Return (X, Y) of the center of cell containing provided text 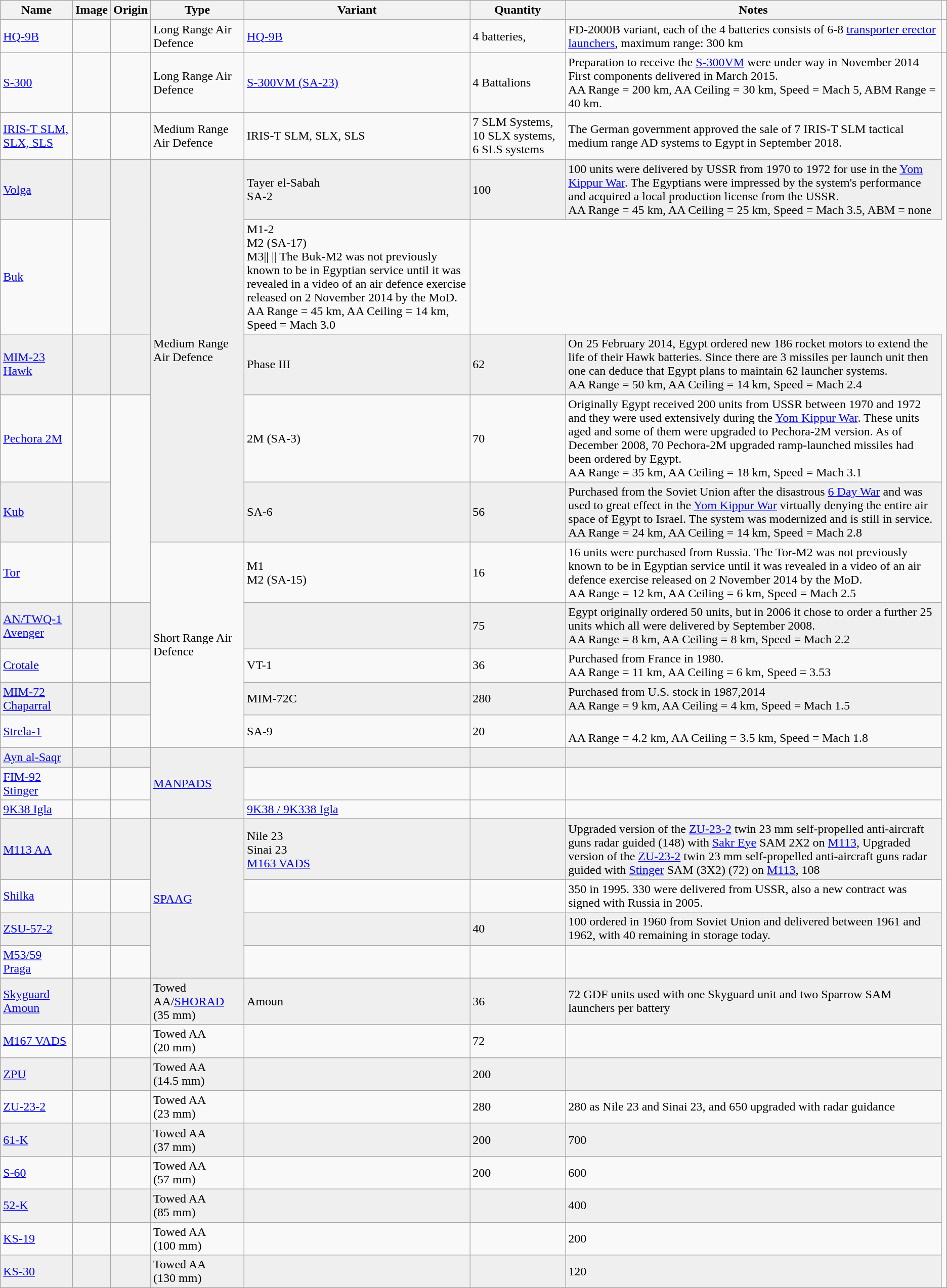
VT-1 (357, 665)
Tor (36, 572)
4 batteries, (518, 36)
75 (518, 626)
100 (518, 189)
Image (91, 10)
M1M2 (SA-15) (357, 572)
350 in 1995. 330 were delivered from USSR, also a new contract was signed with Russia in 2005. (753, 896)
70 (518, 438)
600 (753, 1172)
M167 VADS (36, 1041)
KS-19 (36, 1238)
AA Range = 4.2 km, AA Ceiling = 3.5 km, Speed = Mach 1.8 (753, 731)
SA-6 (357, 512)
Towed AA (57 mm) (197, 1172)
Tayer el-SabahSA-2 (357, 189)
Skyguard Amoun (36, 1001)
20 (518, 731)
FIM-92 Stinger (36, 784)
Origin (131, 10)
120 (753, 1271)
MIM-72C (357, 698)
FD-2000B variant, each of the 4 batteries consists of 6-8 transporter erector launchers, maximum range: 300 km (753, 36)
Towed AA (20 mm) (197, 1041)
ZU-23-2 (36, 1106)
Towed AA (23 mm) (197, 1106)
280 as Nile 23 and Sinai 23, and 650 upgraded with radar guidance (753, 1106)
SPAAG (197, 899)
52-K (36, 1206)
MIM-23 Hawk (36, 364)
2M (SA-3) (357, 438)
Quantity (518, 10)
ZSU-57-2 (36, 928)
Towed AA (14.5 mm) (197, 1074)
Towed AA (100 mm) (197, 1238)
7 SLM Systems, 10 SLX systems, 6 SLS systems (518, 136)
Name (36, 10)
The German government approved the sale of 7 IRIS-T SLM tactical medium range AD systems to Egypt in September 2018. (753, 136)
Towed AA (37 mm) (197, 1140)
72 (518, 1041)
MIM-72 Chaparral (36, 698)
Purchased from France in 1980.AA Range = 11 km, AA Ceiling = 6 km, Speed = 3.53 (753, 665)
Strela-1 (36, 731)
4 Battalions (518, 83)
9K38 / 9K338 Igla (357, 810)
Phase III (357, 364)
Short Range Air Defence (197, 645)
16 (518, 572)
Purchased from U.S. stock in 1987,2014AA Range = 9 km, AA Ceiling = 4 km, Speed = Mach 1.5 (753, 698)
SA-9 (357, 731)
Notes (753, 10)
56 (518, 512)
Type (197, 10)
Pechora 2M (36, 438)
KS-30 (36, 1271)
Buk (36, 277)
M113 AA (36, 850)
61-K (36, 1140)
100 ordered in 1960 from Soviet Union and delivered between 1961 and 1962, with 40 remaining in storage today. (753, 928)
S-300VM (SA-23) (357, 83)
S-300 (36, 83)
AN/TWQ-1 Avenger (36, 626)
Amoun (357, 1001)
ZPU (36, 1074)
Crotale (36, 665)
72 GDF units used with one Skyguard unit and two Sparrow SAM launchers per battery (753, 1001)
Towed AA (85 mm) (197, 1206)
Ayn al-Saqr (36, 758)
Towed AA/SHORAD (35 mm) (197, 1001)
Volga (36, 189)
M53/59 Praga (36, 962)
Nile 23Sinai 23M163 VADS (357, 850)
Kub (36, 512)
700 (753, 1140)
Shilka (36, 896)
Towed AA (130 mm) (197, 1271)
Variant (357, 10)
9K38 Igla (36, 810)
400 (753, 1206)
S-60 (36, 1172)
40 (518, 928)
62 (518, 364)
MANPADS (197, 784)
